Provide the [x, y] coordinate of the cell's center where the given text is located.  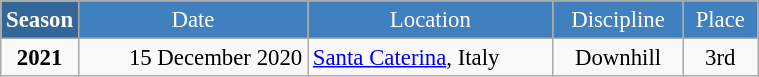
15 December 2020 [192, 58]
3rd [720, 58]
Location [431, 20]
Place [720, 20]
Downhill [618, 58]
Season [40, 20]
Date [192, 20]
2021 [40, 58]
Discipline [618, 20]
Santa Caterina, Italy [431, 58]
